Find where the given text appears and provide that cell's center as [x, y] coordinate. 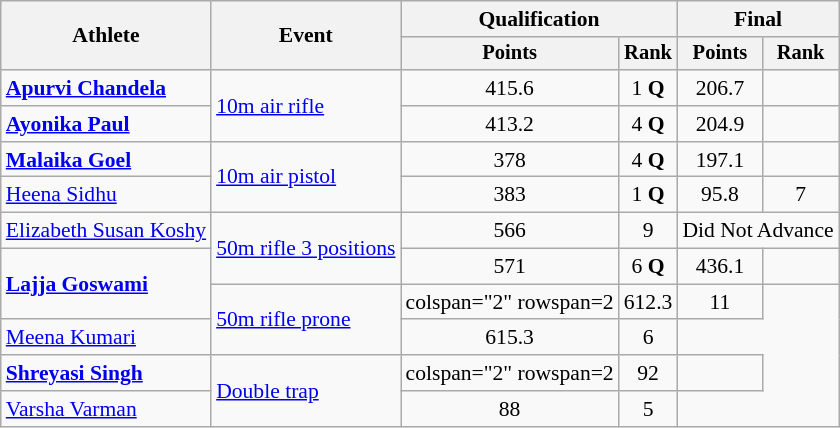
378 [510, 160]
11 [720, 302]
571 [510, 267]
566 [510, 231]
6 [648, 338]
206.7 [720, 88]
Ayonika Paul [106, 124]
615.3 [510, 338]
6 Q [648, 267]
Qualification [540, 19]
Did Not Advance [758, 231]
Varsha Varman [106, 409]
197.1 [720, 160]
415.6 [510, 88]
Malaika Goel [106, 160]
413.2 [510, 124]
Event [306, 36]
Heena Sidhu [106, 195]
88 [510, 409]
92 [648, 373]
612.3 [648, 302]
Shreyasi Singh [106, 373]
7 [801, 195]
10m air rifle [306, 106]
Double trap [306, 390]
Apurvi Chandela [106, 88]
Final [758, 19]
50m rifle 3 positions [306, 248]
383 [510, 195]
5 [648, 409]
50m rifle prone [306, 320]
Lajja Goswami [106, 284]
10m air pistol [306, 178]
95.8 [720, 195]
Elizabeth Susan Koshy [106, 231]
9 [648, 231]
204.9 [720, 124]
436.1 [720, 267]
Meena Kumari [106, 338]
Athlete [106, 36]
